Scan for the cell matching the given text and deliver its [X, Y] coordinate at center. 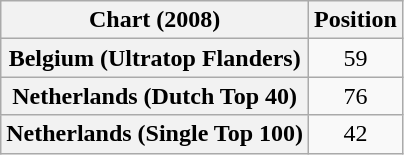
Netherlands (Dutch Top 40) [155, 96]
Netherlands (Single Top 100) [155, 134]
76 [356, 96]
59 [356, 58]
Belgium (Ultratop Flanders) [155, 58]
Chart (2008) [155, 20]
42 [356, 134]
Position [356, 20]
